Search for the cell housing the specified text and yield its [X, Y] center coordinate. 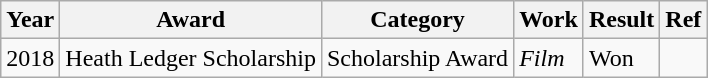
Heath Ledger Scholarship [191, 58]
Year [30, 20]
Scholarship Award [417, 58]
Won [621, 58]
Result [621, 20]
Ref [684, 20]
2018 [30, 58]
Award [191, 20]
Category [417, 20]
Work [549, 20]
Film [549, 58]
